Search for the cell housing the specified text and yield its (x, y) center coordinate. 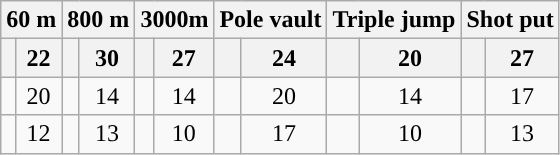
Pole vault (270, 20)
30 (107, 58)
800 m (98, 20)
60 m (32, 20)
3000m (174, 20)
Triple jump (394, 20)
12 (38, 134)
Shot put (510, 20)
22 (38, 58)
24 (284, 58)
